Locate the cell with the specified text and output its [X, Y] center coordinate. 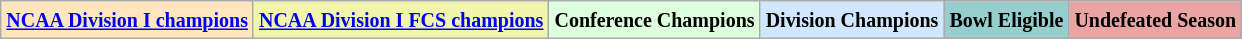
Undefeated Season [1156, 20]
Division Champions [852, 20]
NCAA Division I FCS champions [400, 20]
NCAA Division I champions [128, 20]
Bowl Eligible [1006, 20]
Conference Champions [654, 20]
